Determine the [X, Y] coordinate at the center of the cell enclosing the given text.  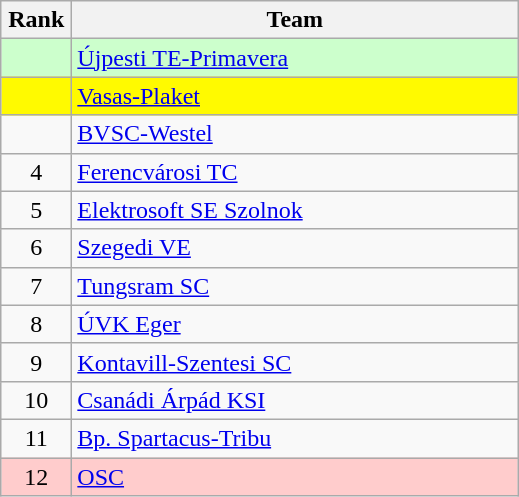
Rank [36, 20]
Bp. Spartacus-Tribu [295, 438]
11 [36, 438]
5 [36, 210]
Elektrosoft SE Szolnok [295, 210]
Tungsram SC [295, 286]
Vasas-Plaket [295, 96]
6 [36, 248]
ÚVK Eger [295, 324]
Újpesti TE-Primavera [295, 58]
10 [36, 400]
Team [295, 20]
Csanádi Árpád KSI [295, 400]
Kontavill-Szentesi SC [295, 362]
4 [36, 172]
9 [36, 362]
7 [36, 286]
BVSC-Westel [295, 134]
Szegedi VE [295, 248]
12 [36, 477]
Ferencvárosi TC [295, 172]
8 [36, 324]
OSC [295, 477]
